Capture the cell that displays the provided text and extract its [X, Y] central coordinate. 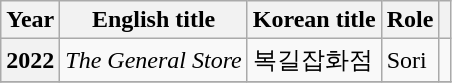
Role [410, 20]
2022 [30, 60]
복길잡화점 [314, 60]
Sori [410, 60]
Korean title [314, 20]
English title [154, 20]
Year [30, 20]
The General Store [154, 60]
